Output the (x, y) coordinate of the center of the cell containing the given text.  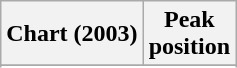
Chart (2003) (72, 34)
Peakposition (189, 34)
